Output the [X, Y] coordinate of the center of the cell containing the given text.  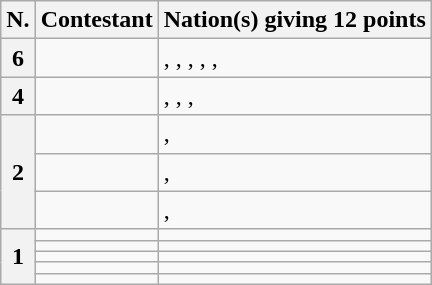
Contestant [96, 20]
6 [18, 58]
1 [18, 256]
Nation(s) giving 12 points [294, 20]
, , , [294, 96]
2 [18, 172]
4 [18, 96]
N. [18, 20]
, , , , , [294, 58]
